Scan for the cell matching the given text and deliver its (X, Y) coordinate at center. 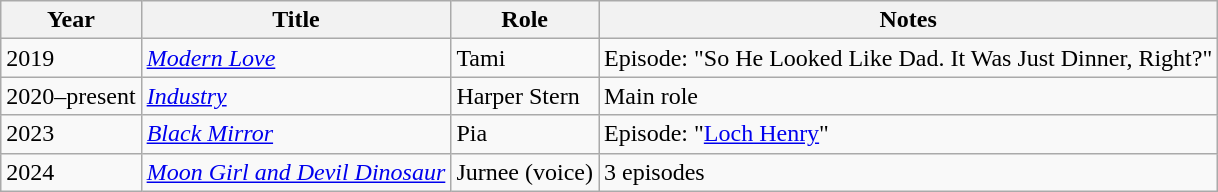
3 episodes (908, 172)
2024 (71, 172)
Title (296, 20)
Industry (296, 96)
Year (71, 20)
2019 (71, 58)
Pia (525, 134)
Black Mirror (296, 134)
Harper Stern (525, 96)
Notes (908, 20)
Jurnee (voice) (525, 172)
2020–present (71, 96)
Modern Love (296, 58)
Moon Girl and Devil Dinosaur (296, 172)
Tami (525, 58)
2023 (71, 134)
Episode: "So He Looked Like Dad. It Was Just Dinner, Right?" (908, 58)
Role (525, 20)
Main role (908, 96)
Episode: "Loch Henry" (908, 134)
